Detect which cell encompasses the target text, then output its [x, y] center coordinate. 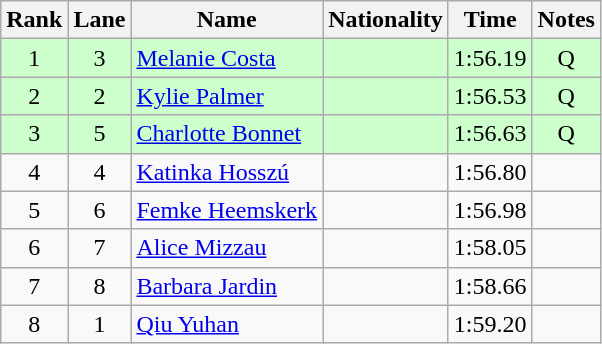
Melanie Costa [227, 58]
1:58.66 [490, 286]
1:59.20 [490, 324]
1:56.98 [490, 210]
Time [490, 20]
Charlotte Bonnet [227, 134]
Qiu Yuhan [227, 324]
1:56.80 [490, 172]
1:58.05 [490, 248]
Barbara Jardin [227, 286]
1:56.19 [490, 58]
Alice Mizzau [227, 248]
Femke Heemskerk [227, 210]
Rank [34, 20]
Kylie Palmer [227, 96]
1:56.63 [490, 134]
1:56.53 [490, 96]
Name [227, 20]
Lane [100, 20]
Notes [566, 20]
Nationality [386, 20]
Katinka Hosszú [227, 172]
